Extract the [x, y] coordinate from the center of the cell holding the provided text.  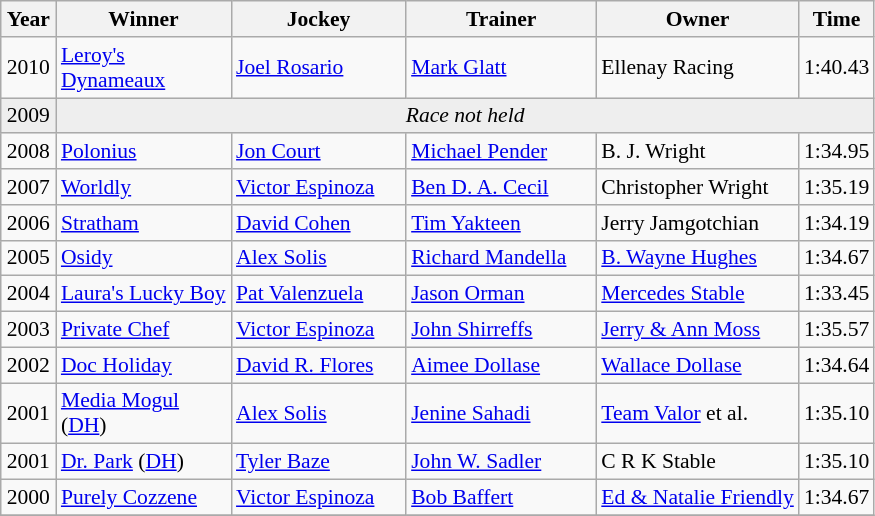
Race not held [465, 116]
Laura's Lucky Boy [144, 294]
Christopher Wright [698, 187]
Ed & Natalie Friendly [698, 498]
1:35.19 [836, 187]
John Shirreffs [501, 330]
Jon Court [318, 152]
Wallace Dollase [698, 365]
2009 [28, 116]
Private Chef [144, 330]
2005 [28, 258]
2010 [28, 68]
B. J. Wright [698, 152]
Year [28, 19]
Jason Orman [501, 294]
Doc Holiday [144, 365]
Time [836, 19]
David Cohen [318, 223]
Tyler Baze [318, 462]
Mark Glatt [501, 68]
1:35.57 [836, 330]
Team Valor et al. [698, 414]
1:34.19 [836, 223]
Osidy [144, 258]
Media Mogul (DH) [144, 414]
Mercedes Stable [698, 294]
Ellenay Racing [698, 68]
Trainer [501, 19]
Owner [698, 19]
Polonius [144, 152]
Jockey [318, 19]
1:34.95 [836, 152]
2006 [28, 223]
Bob Baffert [501, 498]
2007 [28, 187]
2008 [28, 152]
Jerry Jamgotchian [698, 223]
Purely Cozzene [144, 498]
Joel Rosario [318, 68]
Tim Yakteen [501, 223]
Aimee Dollase [501, 365]
John W. Sadler [501, 462]
2004 [28, 294]
Ben D. A. Cecil [501, 187]
Jenine Sahadi [501, 414]
1:34.64 [836, 365]
Stratham [144, 223]
1:40.43 [836, 68]
Richard Mandella [501, 258]
2000 [28, 498]
2002 [28, 365]
Dr. Park (DH) [144, 462]
David R. Flores [318, 365]
2003 [28, 330]
Worldly [144, 187]
Michael Pender [501, 152]
C R K Stable [698, 462]
B. Wayne Hughes [698, 258]
Jerry & Ann Moss [698, 330]
Pat Valenzuela [318, 294]
Winner [144, 19]
Leroy's Dynameaux [144, 68]
1:33.45 [836, 294]
